Determine the (X, Y) coordinate at the center of the cell enclosing the given text.  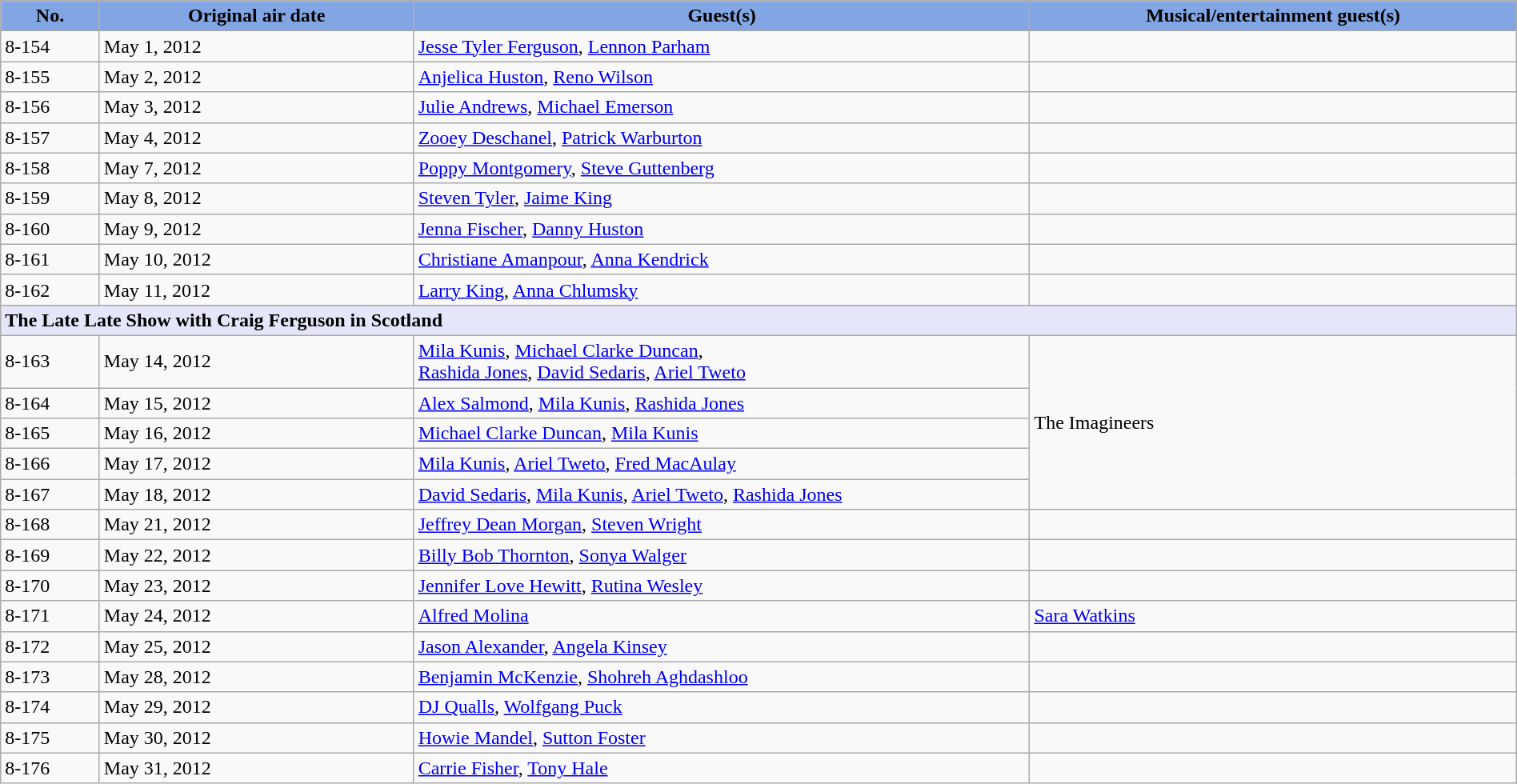
Howie Mandel, Sutton Foster (722, 738)
May 2, 2012 (256, 77)
May 10, 2012 (256, 259)
8-171 (50, 616)
8-154 (50, 46)
May 29, 2012 (256, 707)
May 8, 2012 (256, 198)
Poppy Montgomery, Steve Guttenberg (722, 168)
Original air date (256, 16)
8-160 (50, 229)
8-168 (50, 525)
Larry King, Anna Chlumsky (722, 290)
Anjelica Huston, Reno Wilson (722, 77)
May 21, 2012 (256, 525)
May 31, 2012 (256, 768)
8-164 (50, 402)
8-155 (50, 77)
8-158 (50, 168)
8-172 (50, 646)
Guest(s) (722, 16)
Alex Salmond, Mila Kunis, Rashida Jones (722, 402)
Jeffrey Dean Morgan, Steven Wright (722, 525)
May 14, 2012 (256, 362)
No. (50, 16)
May 1, 2012 (256, 46)
8-173 (50, 677)
May 18, 2012 (256, 494)
8-162 (50, 290)
Musical/entertainment guest(s) (1273, 16)
8-176 (50, 768)
May 28, 2012 (256, 677)
8-156 (50, 107)
Jennifer Love Hewitt, Rutina Wesley (722, 586)
The Late Late Show with Craig Ferguson in Scotland (758, 320)
May 24, 2012 (256, 616)
8-170 (50, 586)
Michael Clarke Duncan, Mila Kunis (722, 434)
May 17, 2012 (256, 464)
Sara Watkins (1273, 616)
8-174 (50, 707)
Carrie Fisher, Tony Hale (722, 768)
Mila Kunis, Michael Clarke Duncan, Rashida Jones, David Sedaris, Ariel Tweto (722, 362)
Benjamin McKenzie, Shohreh Aghdashloo (722, 677)
Mila Kunis, Ariel Tweto, Fred MacAulay (722, 464)
8-167 (50, 494)
8-157 (50, 138)
Alfred Molina (722, 616)
Jenna Fischer, Danny Huston (722, 229)
David Sedaris, Mila Kunis, Ariel Tweto, Rashida Jones (722, 494)
Steven Tyler, Jaime King (722, 198)
Billy Bob Thornton, Sonya Walger (722, 555)
May 30, 2012 (256, 738)
8-163 (50, 362)
8-159 (50, 198)
8-166 (50, 464)
8-175 (50, 738)
Jason Alexander, Angela Kinsey (722, 646)
May 11, 2012 (256, 290)
Christiane Amanpour, Anna Kendrick (722, 259)
Julie Andrews, Michael Emerson (722, 107)
8-161 (50, 259)
DJ Qualls, Wolfgang Puck (722, 707)
Jesse Tyler Ferguson, Lennon Parham (722, 46)
May 3, 2012 (256, 107)
May 23, 2012 (256, 586)
May 25, 2012 (256, 646)
The Imagineers (1273, 422)
May 4, 2012 (256, 138)
May 22, 2012 (256, 555)
8-165 (50, 434)
May 15, 2012 (256, 402)
May 16, 2012 (256, 434)
May 7, 2012 (256, 168)
Zooey Deschanel, Patrick Warburton (722, 138)
8-169 (50, 555)
May 9, 2012 (256, 229)
